Provide the (X, Y) coordinate of the cell's center where the given text is located.  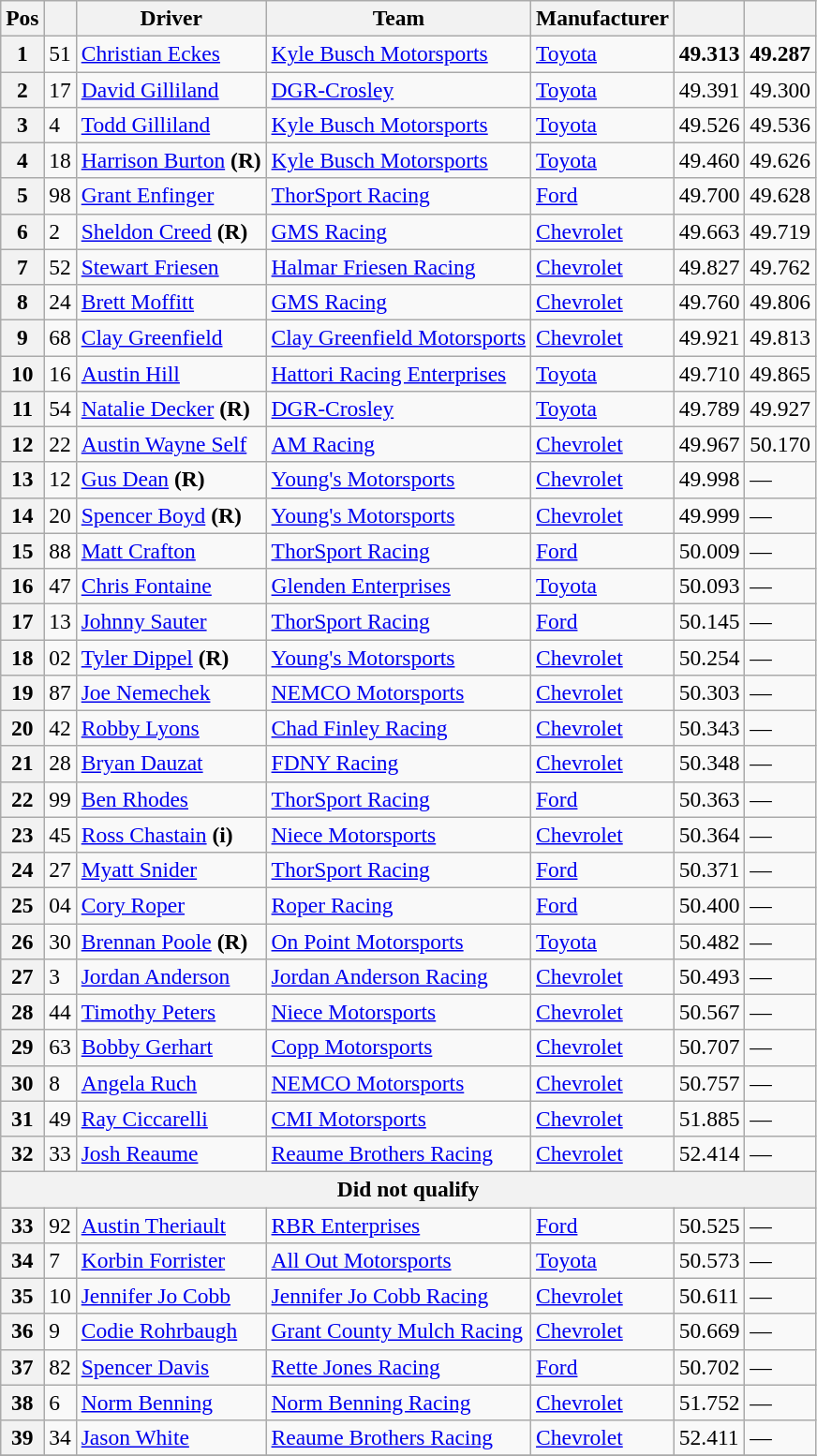
68 (60, 337)
51 (60, 53)
49.927 (780, 409)
49.300 (780, 89)
Natalie Decker (R) (171, 409)
50.611 (709, 1296)
Jordan Anderson (171, 976)
02 (60, 657)
99 (60, 799)
49.762 (780, 267)
51.752 (709, 1403)
Todd Gilliland (171, 125)
49.967 (709, 444)
Robby Lyons (171, 728)
50.145 (709, 621)
50.493 (709, 976)
AM Racing (398, 444)
50.567 (709, 1012)
Ben Rhodes (171, 799)
49.536 (780, 125)
49.628 (780, 196)
50.371 (709, 869)
50.669 (709, 1331)
Did not qualify (408, 1189)
98 (60, 196)
Norm Benning Racing (398, 1403)
Driver (171, 18)
88 (60, 551)
5 (22, 196)
Codie Rohrbaugh (171, 1331)
49.700 (709, 196)
49.313 (709, 53)
Gus Dean (R) (171, 480)
50.348 (709, 764)
Matt Crafton (171, 551)
52.411 (709, 1437)
50.303 (709, 692)
23 (22, 835)
49.999 (709, 515)
FDNY Racing (398, 764)
14 (22, 515)
Manufacturer (603, 18)
39 (22, 1437)
51.885 (709, 1119)
Spencer Davis (171, 1367)
19 (22, 692)
Roper Racing (398, 905)
49.460 (709, 160)
David Gilliland (171, 89)
Chad Finley Racing (398, 728)
Cory Roper (171, 905)
Rette Jones Racing (398, 1367)
49.789 (709, 409)
Austin Wayne Self (171, 444)
Christian Eckes (171, 53)
04 (60, 905)
Clay Greenfield Motorsports (398, 337)
29 (22, 1047)
Sheldon Creed (R) (171, 231)
50.707 (709, 1047)
Glenden Enterprises (398, 586)
Jennifer Jo Cobb (171, 1296)
54 (60, 409)
92 (60, 1225)
50.573 (709, 1260)
82 (60, 1367)
50.364 (709, 835)
49.760 (709, 302)
49 (60, 1119)
Austin Hill (171, 373)
RBR Enterprises (398, 1225)
63 (60, 1047)
Grant Enfinger (171, 196)
Halmar Friesen Racing (398, 267)
Austin Theriault (171, 1225)
Brett Moffitt (171, 302)
35 (22, 1296)
Chris Fontaine (171, 586)
Team (398, 18)
All Out Motorsports (398, 1260)
Johnny Sauter (171, 621)
50.482 (709, 941)
25 (22, 905)
50.702 (709, 1367)
Bobby Gerhart (171, 1047)
32 (22, 1153)
49.921 (709, 337)
CMI Motorsports (398, 1119)
49.813 (780, 337)
37 (22, 1367)
47 (60, 586)
50.170 (780, 444)
52 (60, 267)
49.391 (709, 89)
36 (22, 1331)
Ray Ciccarelli (171, 1119)
49.710 (709, 373)
Myatt Snider (171, 869)
49.719 (780, 231)
21 (22, 764)
50.343 (709, 728)
49.663 (709, 231)
50.757 (709, 1083)
38 (22, 1403)
Angela Ruch (171, 1083)
Jordan Anderson Racing (398, 976)
Ross Chastain (i) (171, 835)
11 (22, 409)
49.827 (709, 267)
49.865 (780, 373)
45 (60, 835)
31 (22, 1119)
52.414 (709, 1153)
50.093 (709, 586)
49.998 (709, 480)
Clay Greenfield (171, 337)
50.254 (709, 657)
49.287 (780, 53)
1 (22, 53)
50.525 (709, 1225)
Grant County Mulch Racing (398, 1331)
50.009 (709, 551)
Josh Reaume (171, 1153)
Jason White (171, 1437)
Norm Benning (171, 1403)
Hattori Racing Enterprises (398, 373)
Pos (22, 18)
Tyler Dippel (R) (171, 657)
Copp Motorsports (398, 1047)
50.363 (709, 799)
15 (22, 551)
Brennan Poole (R) (171, 941)
26 (22, 941)
49.526 (709, 125)
On Point Motorsports (398, 941)
50.400 (709, 905)
Spencer Boyd (R) (171, 515)
87 (60, 692)
Stewart Friesen (171, 267)
Korbin Forrister (171, 1260)
Joe Nemechek (171, 692)
49.806 (780, 302)
Timothy Peters (171, 1012)
Jennifer Jo Cobb Racing (398, 1296)
44 (60, 1012)
Harrison Burton (R) (171, 160)
49.626 (780, 160)
42 (60, 728)
Bryan Dauzat (171, 764)
